Return (X, Y) of the center of cell containing provided text 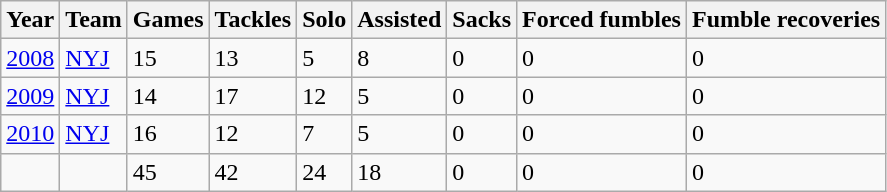
Solo (324, 20)
Sacks (482, 20)
17 (253, 96)
Assisted (400, 20)
42 (253, 172)
24 (324, 172)
16 (168, 134)
Year (30, 20)
14 (168, 96)
2008 (30, 58)
18 (400, 172)
Forced fumbles (602, 20)
8 (400, 58)
15 (168, 58)
Team (94, 20)
7 (324, 134)
13 (253, 58)
2009 (30, 96)
Tackles (253, 20)
Fumble recoveries (786, 20)
45 (168, 172)
Games (168, 20)
2010 (30, 134)
